Search for the cell housing the specified text and yield its [x, y] center coordinate. 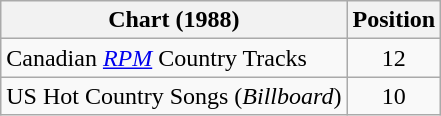
12 [394, 58]
Position [394, 20]
Canadian RPM Country Tracks [174, 58]
US Hot Country Songs (Billboard) [174, 96]
Chart (1988) [174, 20]
10 [394, 96]
